Find where the given text appears and provide that cell's center as (X, Y) coordinate. 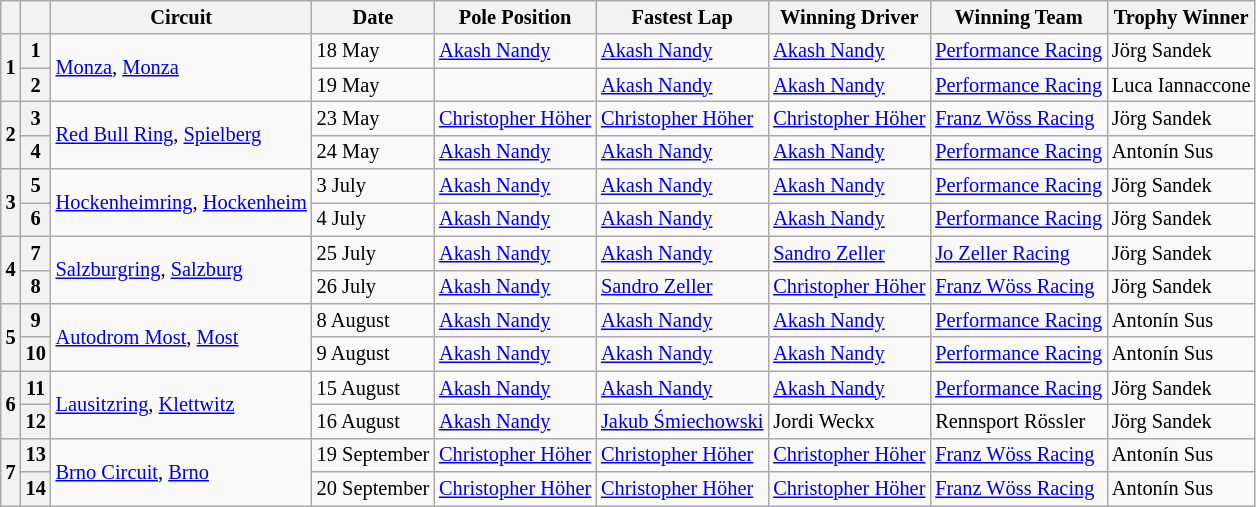
Winning Team (1018, 17)
26 July (373, 287)
Autodrom Most, Most (182, 336)
23 May (373, 118)
Jakub Śmiechowski (682, 421)
12 (36, 421)
Pole Position (515, 17)
3 July (373, 186)
4 July (373, 219)
Jordi Weckx (849, 421)
Red Bull Ring, Spielberg (182, 134)
Winning Driver (849, 17)
Monza, Monza (182, 68)
Salzburgring, Salzburg (182, 270)
10 (36, 354)
Rennsport Rössler (1018, 421)
13 (36, 455)
Hockenheimring, Hockenheim (182, 202)
Jo Zeller Racing (1018, 253)
9 (36, 320)
Lausitzring, Klettwitz (182, 404)
Fastest Lap (682, 17)
18 May (373, 51)
14 (36, 489)
Date (373, 17)
8 (36, 287)
8 August (373, 320)
16 August (373, 421)
Circuit (182, 17)
20 September (373, 489)
15 August (373, 388)
19 September (373, 455)
19 May (373, 85)
Luca Iannaccone (1181, 85)
25 July (373, 253)
Trophy Winner (1181, 17)
24 May (373, 152)
9 August (373, 354)
Brno Circuit, Brno (182, 472)
11 (36, 388)
